Search for the cell housing the specified text and yield its (X, Y) center coordinate. 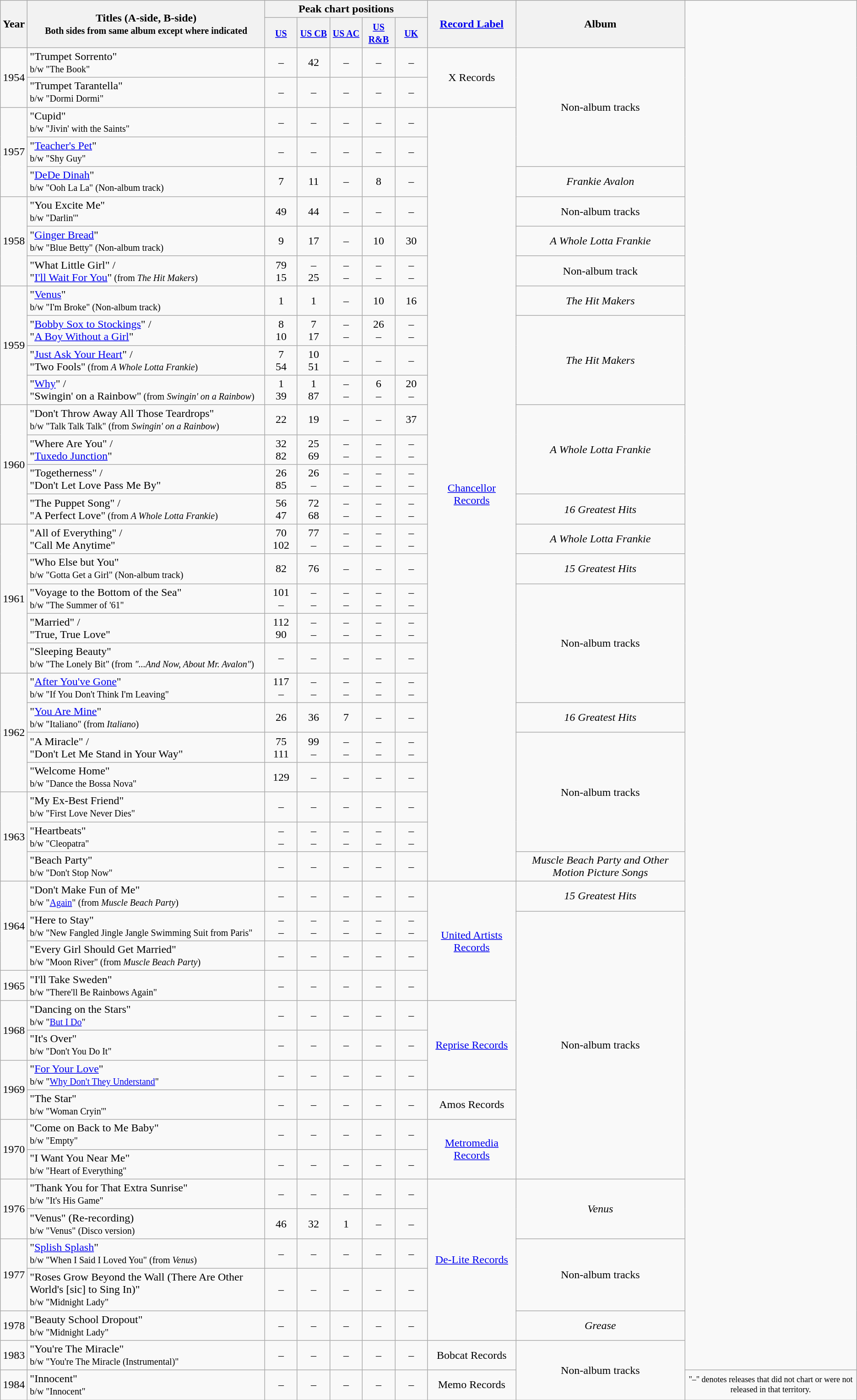
Muscle Beach Party and Other Motion Picture Songs (601, 867)
1963 (14, 837)
"Who Else but You"b/w "Gotta Get a Girl" (Non-album track) (146, 568)
"DeDe Dinah"b/w "Ooh La La" (Non-album track) (146, 181)
46 (281, 1224)
US AC (346, 33)
Memo Records (472, 1385)
"Sleeping Beauty"b/w "The Lonely Bit" (from "...And Now, About Mr. Avalon") (146, 658)
"A Miracle" /"Don't Let Me Stand in Your Way" (146, 747)
"You're The Miracle"b/w "You're The Miracle (Instrumental)" (146, 1356)
1969 (14, 1090)
1958 (14, 241)
Peak chart positions (346, 9)
49 (281, 211)
"Dancing on the Stars"b/w "But I Do" (146, 1015)
"I'll Take Sweden"b/w "There'll Be Rainbows Again" (146, 986)
5647 (281, 509)
32 (313, 1224)
"Just Ask Your Heart" /"Two Fools" (from A Whole Lotta Frankie) (146, 360)
United Artists Records (472, 941)
1983 (14, 1356)
"My Ex-Best Friend"b/w "First Love Never Dies" (146, 806)
2685 (281, 480)
1965 (14, 986)
"Here to Stay"b/w "New Fangled Jingle Jangle Swimming Suit from Paris" (146, 926)
76 (313, 568)
"Bobby Sox to Stockings" / "A Boy Without a Girl" (146, 330)
"Welcome Home"b/w "Dance the Bossa Nova" (146, 777)
"The Puppet Song" / "A Perfect Love" (from A Whole Lotta Frankie) (146, 509)
3282 (281, 449)
1977 (14, 1274)
1964 (14, 926)
16 (411, 300)
Record Label (472, 24)
99– (313, 747)
810 (281, 330)
"Togetherness" /"Don't Let Love Pass Me By" (146, 480)
"Ginger Bread"b/w "Blue Betty" (Non-album track) (146, 241)
Album (601, 24)
8 (379, 181)
"Trumpet Sorrento"b/w "The Book" (146, 62)
30 (411, 241)
"–" denotes releases that did not chart or were not released in that territory. (771, 1385)
"Venus"b/w "I'm Broke" (Non-album track) (146, 300)
"Beach Party"b/w "Don't Stop Now" (146, 867)
20– (411, 390)
22 (281, 420)
"Beauty School Dropout"b/w "Midnight Lady" (146, 1325)
75111 (281, 747)
"Come on Back to Me Baby"b/w "Empty" (146, 1134)
82 (281, 568)
1961 (14, 599)
"The Star"b/w "Woman Cryin'" (146, 1105)
717 (313, 330)
1954 (14, 77)
7915 (281, 271)
"After You've Gone"b/w "If You Don't Think I'm Leaving" (146, 687)
"You Excite Me"b/w "Darlin'" (146, 211)
1962 (14, 732)
17 (313, 241)
"All of Everything" /"Call Me Anytime" (146, 539)
19 (313, 420)
Chancellor Records (472, 494)
36 (313, 718)
"Splish Splash"b/w "When I Said I Loved You" (from Venus) (146, 1253)
"What Little Girl" /"I'll Wait For You" (from The Hit Makers) (146, 271)
139 (281, 390)
11 (313, 181)
"Why" /"Swingin' on a Rainbow" (from Swingin' on a Rainbow) (146, 390)
X Records (472, 77)
"It's Over"b/w "Don't You Do It" (146, 1045)
1968 (14, 1030)
"Every Girl Should Get Married"b/w "Moon River" (from Muscle Beach Party) (146, 956)
1957 (14, 152)
6– (379, 390)
"Where Are You" /"Tuxedo Junction" (146, 449)
"You Are Mine"b/w "Italiano" (from Italiano) (146, 718)
Venus (601, 1209)
"For Your Love"b/w "Why Don't They Understand" (146, 1075)
US (281, 33)
1051 (313, 360)
"Venus" (Re-recording)b/w "Venus" (Disco version) (146, 1224)
129 (281, 777)
US R&B (379, 33)
De-Lite Records (472, 1259)
"Heartbeats"b/w "Cleopatra" (146, 837)
"Cupid"b/w "Jivin' with the Saints" (146, 122)
42 (313, 62)
Bobcat Records (472, 1356)
US CB (313, 33)
9 (281, 241)
26 (281, 718)
"Innocent"b/w "Innocent" (146, 1385)
"Voyage to the Bottom of the Sea"b/w "The Summer of '61" (146, 599)
1959 (14, 345)
Non-album track (601, 271)
77– (313, 539)
Reprise Records (472, 1045)
37 (411, 420)
"Don't Make Fun of Me"b/w "Again" (from Muscle Beach Party) (146, 896)
2569 (313, 449)
Grease (601, 1325)
"Roses Grow Beyond the Wall (There Are Other World's [sic] to Sing In)"b/w "Midnight Lady" (146, 1289)
101– (281, 599)
1976 (14, 1209)
Titles (A-side, B-side)Both sides from same album except where indicated (146, 24)
70102 (281, 539)
Metromedia Records (472, 1149)
"Don't Throw Away All Those Teardrops"b/w "Talk Talk Talk" (from Swingin' on a Rainbow) (146, 420)
"Married" /"True, True Love" (146, 628)
Year (14, 24)
1970 (14, 1149)
1978 (14, 1325)
"Trumpet Tarantella"b/w "Dormi Dormi" (146, 92)
UK (411, 33)
1984 (14, 1385)
11290 (281, 628)
Frankie Avalon (601, 181)
754 (281, 360)
"Teacher's Pet"b/w "Shy Guy" (146, 152)
"Thank You for That Extra Sunrise"b/w "It's His Game" (146, 1194)
44 (313, 211)
187 (313, 390)
117– (281, 687)
7268 (313, 509)
–25 (313, 271)
Amos Records (472, 1105)
1960 (14, 465)
"I Want You Near Me"b/w "Heart of Everything" (146, 1164)
